Find where the given text appears and provide that cell's center as [X, Y] coordinate. 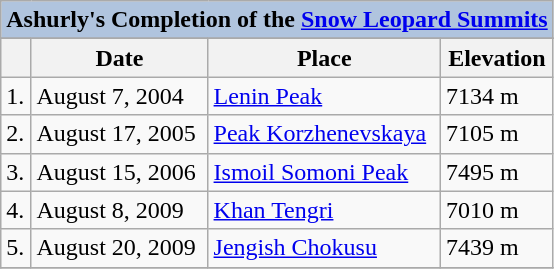
Date [120, 58]
Elevation [498, 58]
1. [16, 96]
3. [16, 172]
Place [324, 58]
August 15, 2006 [120, 172]
August 17, 2005 [120, 134]
August 20, 2009 [120, 248]
2. [16, 134]
7495 m [498, 172]
Khan Tengri [324, 210]
7134 m [498, 96]
7010 m [498, 210]
7105 m [498, 134]
5. [16, 248]
August 7, 2004 [120, 96]
Ashurly's Completion of the Snow Leopard Summits [277, 20]
4. [16, 210]
August 8, 2009 [120, 210]
7439 m [498, 248]
Lenin Peak [324, 96]
Peak Korzhenevskaya [324, 134]
Ismoil Somoni Peak [324, 172]
Jengish Chokusu [324, 248]
